Search for the cell housing the specified text and yield its [X, Y] center coordinate. 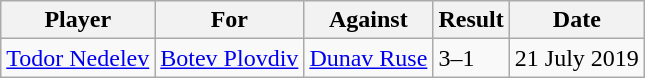
For [230, 20]
21 July 2019 [576, 58]
Todor Nedelev [78, 58]
3–1 [471, 58]
Botev Plovdiv [230, 58]
Player [78, 20]
Date [576, 20]
Result [471, 20]
Against [368, 20]
Dunav Ruse [368, 58]
